Locate the cell with the specified text and output its [X, Y] center coordinate. 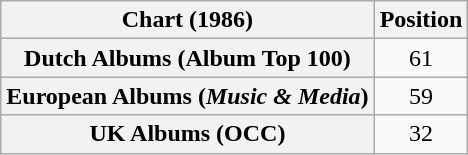
Chart (1986) [188, 20]
Dutch Albums (Album Top 100) [188, 58]
61 [421, 58]
UK Albums (OCC) [188, 134]
European Albums (Music & Media) [188, 96]
Position [421, 20]
32 [421, 134]
59 [421, 96]
